Return the (x, y) coordinate for the center point of the cell that contains the specified text.  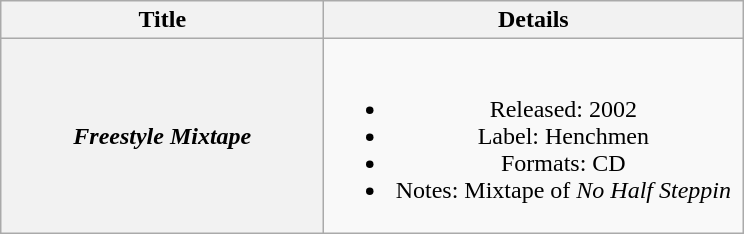
Freestyle Mixtape (162, 136)
Title (162, 20)
Released: 2002Label: HenchmenFormats: CDNotes: Mixtape of No Half Steppin (534, 136)
Details (534, 20)
